Search for the cell housing the specified text and yield its [x, y] center coordinate. 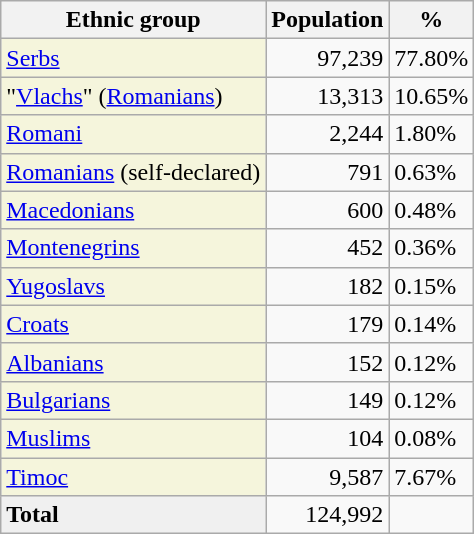
9,587 [328, 477]
Ethnic group [134, 20]
0.08% [432, 438]
0.36% [432, 248]
Macedonians [134, 210]
Total [134, 515]
0.48% [432, 210]
149 [328, 400]
Albanians [134, 362]
104 [328, 438]
% [432, 20]
Timoc [134, 477]
7.67% [432, 477]
Croats [134, 324]
13,313 [328, 96]
179 [328, 324]
77.80% [432, 58]
0.63% [432, 172]
452 [328, 248]
1.80% [432, 134]
Romani [134, 134]
"Vlachs" (Romanians) [134, 96]
2,244 [328, 134]
Population [328, 20]
Serbs [134, 58]
600 [328, 210]
152 [328, 362]
Montenegrins [134, 248]
97,239 [328, 58]
0.14% [432, 324]
Bulgarians [134, 400]
182 [328, 286]
Muslims [134, 438]
0.15% [432, 286]
791 [328, 172]
Romanians (self-declared) [134, 172]
10.65% [432, 96]
Yugoslavs [134, 286]
124,992 [328, 515]
